Capture the cell that displays the provided text and extract its [X, Y] central coordinate. 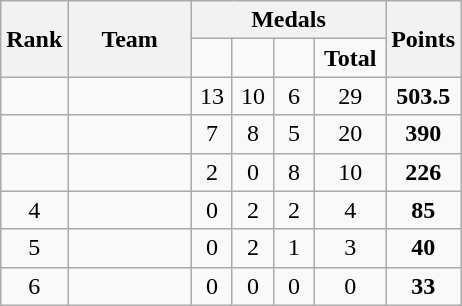
13 [212, 96]
1 [294, 248]
3 [350, 248]
Team [130, 39]
390 [424, 134]
20 [350, 134]
33 [424, 286]
Medals [288, 20]
226 [424, 172]
85 [424, 210]
40 [424, 248]
7 [212, 134]
503.5 [424, 96]
Rank [34, 39]
Total [350, 58]
29 [350, 96]
Points [424, 39]
